From the cell containing the given text, extract its center point as (X, Y) coordinate. 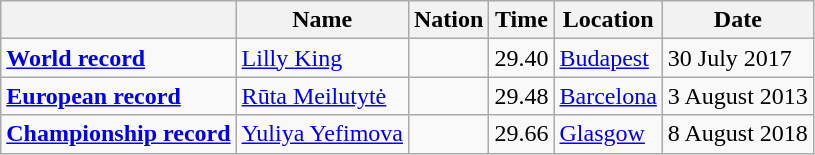
Time (522, 20)
Date (738, 20)
World record (118, 58)
Rūta Meilutytė (322, 96)
European record (118, 96)
Nation (448, 20)
29.40 (522, 58)
Glasgow (608, 134)
30 July 2017 (738, 58)
Barcelona (608, 96)
8 August 2018 (738, 134)
29.66 (522, 134)
Name (322, 20)
Lilly King (322, 58)
29.48 (522, 96)
Location (608, 20)
Championship record (118, 134)
Budapest (608, 58)
3 August 2013 (738, 96)
Yuliya Yefimova (322, 134)
